From the cell containing the given text, extract its center point as [x, y] coordinate. 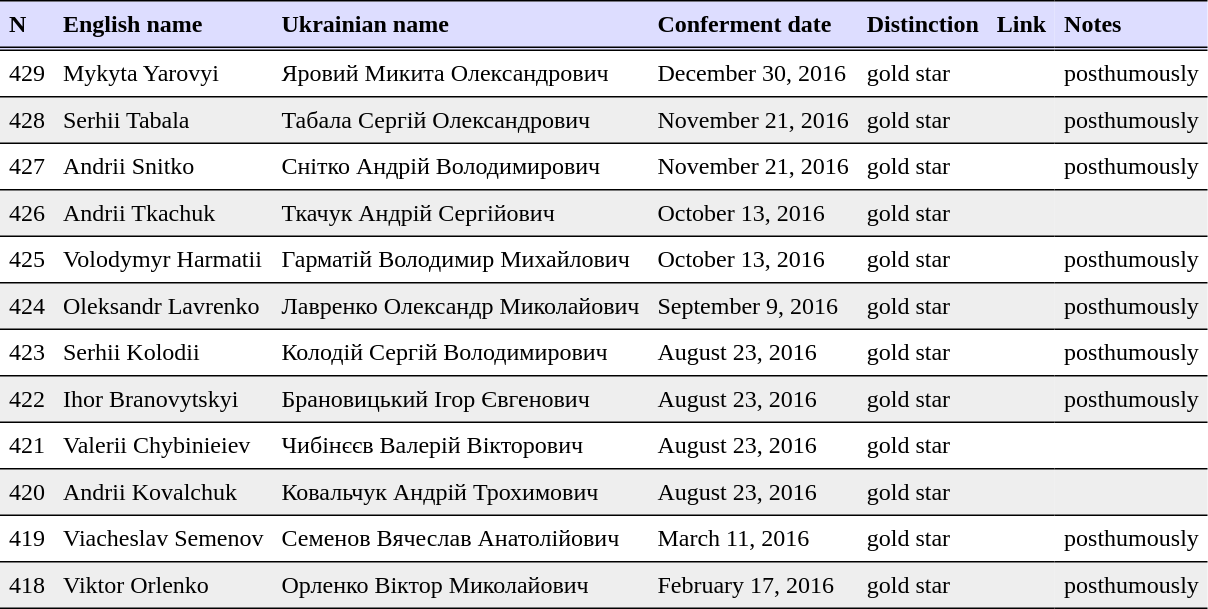
English name [164, 25]
427 [27, 166]
Andrii Snitko [164, 166]
Гарматій Володимир Михайлович [461, 259]
425 [27, 259]
Ihor Branovytskyi [164, 399]
418 [27, 585]
Чибінєєв Валерій Вікторович [461, 445]
Ukrainian name [461, 25]
429 [27, 73]
424 [27, 306]
419 [27, 538]
Serhii Kolodii [164, 352]
Табала Сергій Олександрович [461, 120]
Брановицький Ігор Євгенович [461, 399]
Serhii Tabala [164, 120]
December 30, 2016 [752, 73]
420 [27, 492]
Viktor Orlenko [164, 585]
Viacheslav Semenov [164, 538]
Andrii Kovalchuk [164, 492]
Снітко Андрій Володимирович [461, 166]
Volodymyr Harmatii [164, 259]
423 [27, 352]
Notes [1132, 25]
Лавренко Олександр Миколайович [461, 306]
421 [27, 445]
March 11, 2016 [752, 538]
Conferment date [752, 25]
Орленко Віктор Миколайович [461, 585]
September 9, 2016 [752, 306]
N [27, 25]
426 [27, 213]
428 [27, 120]
Valerii Chybinieiev [164, 445]
Семенов Вячеслав Анатолійович [461, 538]
Колодій Сергій Володимирович [461, 352]
Link [1022, 25]
Яровий Микита Олександрович [461, 73]
Ковальчук Андрій Трохимович [461, 492]
Distinction [923, 25]
422 [27, 399]
Ткачук Андрій Сергійович [461, 213]
Andrii Tkachuk [164, 213]
Oleksandr Lavrenko [164, 306]
Mykyta Yarovyi [164, 73]
February 17, 2016 [752, 585]
